From the cell containing the given text, extract its center point as (x, y) coordinate. 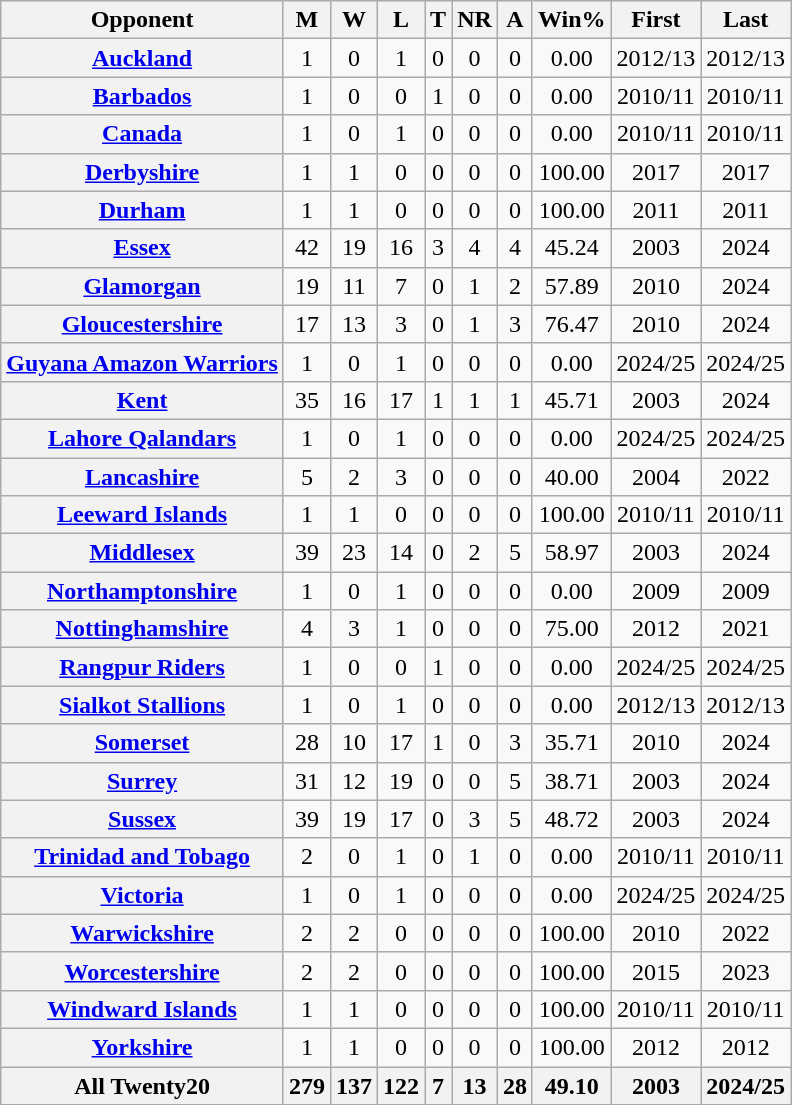
76.47 (572, 324)
58.97 (572, 553)
35 (306, 400)
Glamorgan (142, 286)
38.71 (572, 781)
Gloucestershire (142, 324)
Canada (142, 134)
T (438, 20)
14 (402, 553)
Lahore Qalandars (142, 438)
Guyana Amazon Warriors (142, 362)
45.71 (572, 400)
Opponent (142, 20)
49.10 (572, 1085)
2004 (656, 477)
279 (306, 1085)
Surrey (142, 781)
75.00 (572, 629)
Leeward Islands (142, 515)
Northamptonshire (142, 591)
Rangpur Riders (142, 667)
Derbyshire (142, 172)
Windward Islands (142, 1009)
12 (354, 781)
Kent (142, 400)
A (514, 20)
Yorkshire (142, 1047)
11 (354, 286)
Warwickshire (142, 933)
42 (306, 248)
Somerset (142, 743)
45.24 (572, 248)
Barbados (142, 96)
W (354, 20)
Win% (572, 20)
31 (306, 781)
Victoria (142, 895)
M (306, 20)
Essex (142, 248)
137 (354, 1085)
Auckland (142, 58)
First (656, 20)
2015 (656, 971)
Nottinghamshire (142, 629)
40.00 (572, 477)
122 (402, 1085)
NR (475, 20)
48.72 (572, 819)
Durham (142, 210)
10 (354, 743)
Sialkot Stallions (142, 705)
2023 (746, 971)
57.89 (572, 286)
2021 (746, 629)
Lancashire (142, 477)
L (402, 20)
Worcestershire (142, 971)
Middlesex (142, 553)
23 (354, 553)
Trinidad and Tobago (142, 857)
Last (746, 20)
35.71 (572, 743)
Sussex (142, 819)
All Twenty20 (142, 1085)
